Pinpoint the cell where the given text exists, returning its [X, Y] midpoint coordinate. 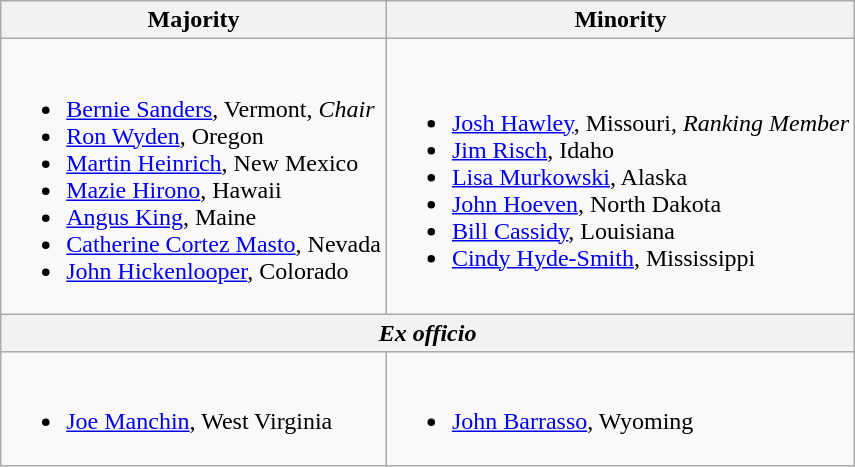
John Barrasso, Wyoming [620, 408]
Joe Manchin, West Virginia [194, 408]
Majority [194, 20]
Ex officio [428, 333]
Minority [620, 20]
